Determine the (x, y) coordinate at the center of the cell enclosing the given text.  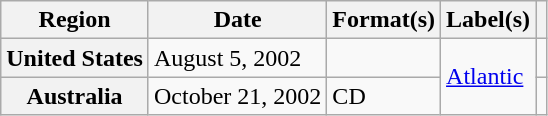
Label(s) (488, 20)
August 5, 2002 (237, 58)
CD (384, 96)
October 21, 2002 (237, 96)
Format(s) (384, 20)
United States (75, 58)
Australia (75, 96)
Region (75, 20)
Date (237, 20)
Atlantic (488, 77)
